Provide the [X, Y] coordinate of the cell's center where the given text is located.  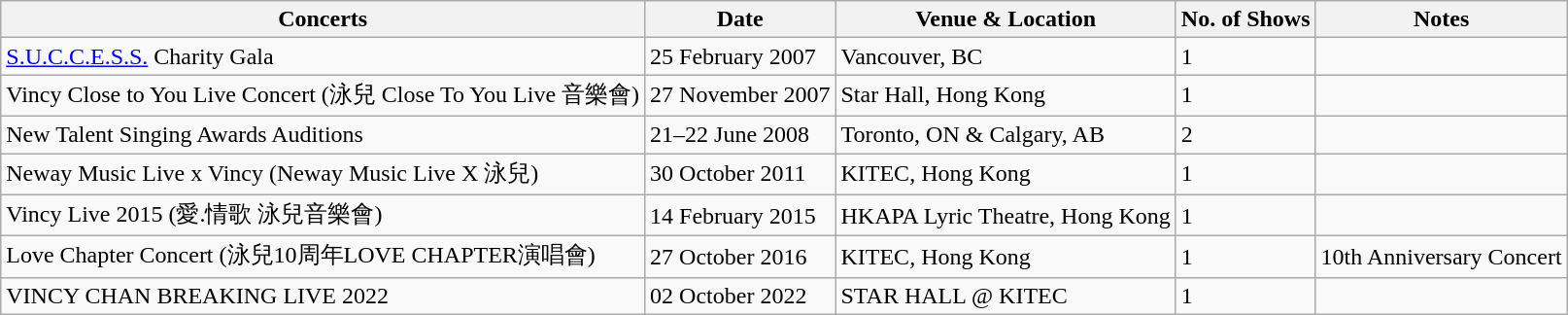
25 February 2007 [740, 56]
S.U.C.C.E.S.S. Charity Gala [323, 56]
STAR HALL @ KITEC [1006, 296]
02 October 2022 [740, 296]
2 [1245, 134]
No. of Shows [1245, 19]
30 October 2011 [740, 175]
21–22 June 2008 [740, 134]
Venue & Location [1006, 19]
Vancouver, BC [1006, 56]
Notes [1442, 19]
Star Hall, Hong Kong [1006, 95]
27 November 2007 [740, 95]
Toronto, ON & Calgary, AB [1006, 134]
14 February 2015 [740, 216]
27 October 2016 [740, 257]
Concerts [323, 19]
Vincy Close to You Live Concert (泳兒 Close To You Live 音樂會) [323, 95]
VINCY CHAN BREAKING LIVE 2022 [323, 296]
New Talent Singing Awards Auditions [323, 134]
Neway Music Live x Vincy (Neway Music Live X 泳兒) [323, 175]
Love Chapter Concert (泳兒10周年LOVE CHAPTER演唱會) [323, 257]
Vincy Live 2015 (愛.情歌 泳兒音樂會) [323, 216]
Date [740, 19]
HKAPA Lyric Theatre, Hong Kong [1006, 216]
10th Anniversary Concert [1442, 257]
